Pinpoint the cell where the given text exists, returning its [x, y] midpoint coordinate. 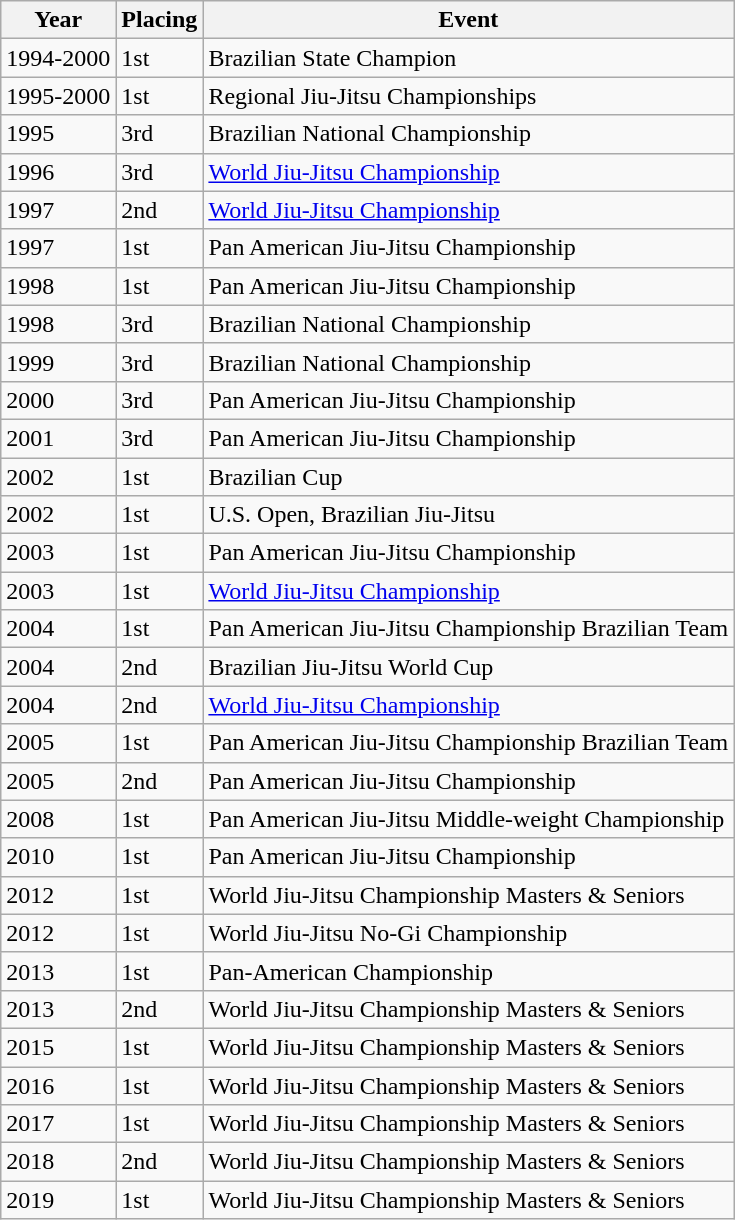
U.S. Open, Brazilian Jiu-Jitsu [468, 515]
2010 [58, 857]
1994-2000 [58, 58]
Brazilian State Champion [468, 58]
2000 [58, 400]
World Jiu-Jitsu No-Gi Championship [468, 933]
1995 [58, 134]
2015 [58, 1047]
Pan-American Championship [468, 971]
Placing [160, 20]
Brazilian Jiu-Jitsu World Cup [468, 667]
1995-2000 [58, 96]
Regional Jiu-Jitsu Championships [468, 96]
2016 [58, 1085]
2019 [58, 1200]
2017 [58, 1124]
1999 [58, 362]
2008 [58, 819]
1996 [58, 172]
Brazilian Cup [468, 477]
Pan American Jiu-Jitsu Middle-weight Championship [468, 819]
Event [468, 20]
2001 [58, 438]
Year [58, 20]
2018 [58, 1162]
